For the text-containing cell, return its midpoint in (X, Y) coordinate format. 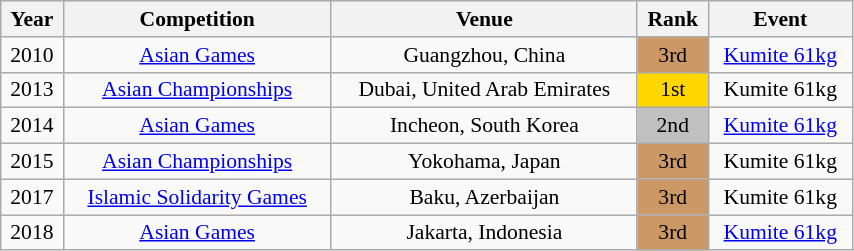
Islamic Solidarity Games (197, 197)
Year (32, 19)
Baku, Azerbaijan (484, 197)
2018 (32, 233)
Dubai, United Arab Emirates (484, 90)
Guangzhou, China (484, 55)
2nd (672, 126)
Yokohama, Japan (484, 162)
2015 (32, 162)
Jakarta, Indonesia (484, 233)
Rank (672, 19)
2017 (32, 197)
2010 (32, 55)
Incheon, South Korea (484, 126)
Venue (484, 19)
Competition (197, 19)
1st (672, 90)
2013 (32, 90)
Event (780, 19)
2014 (32, 126)
